Extract the (x, y) coordinate from the center of the cell holding the provided text.  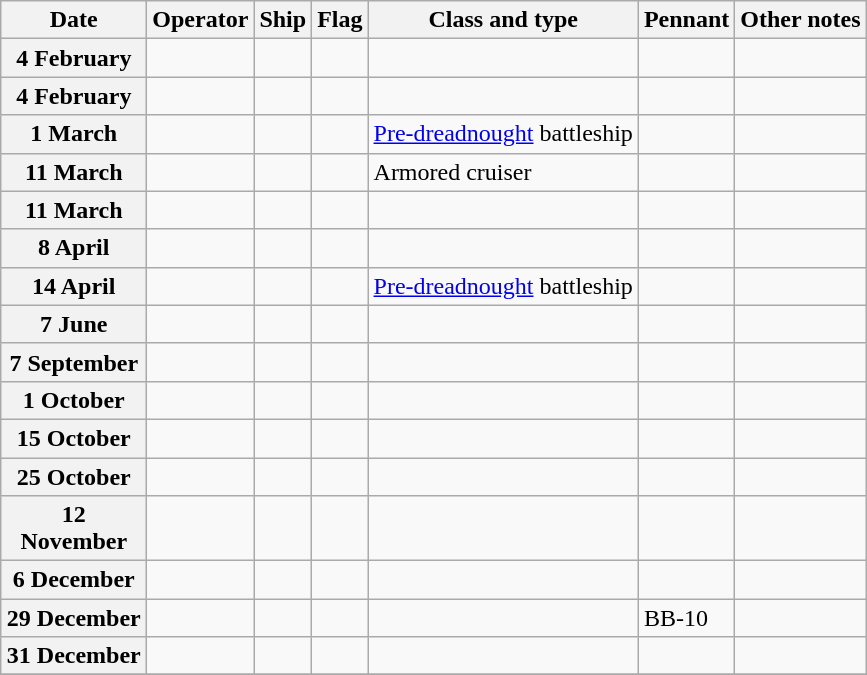
7 September (74, 362)
Operator (200, 20)
6 December (74, 580)
Flag (340, 20)
14 April (74, 286)
Armored cruiser (503, 172)
Other notes (800, 20)
Pennant (686, 20)
31 December (74, 656)
Ship (283, 20)
25 October (74, 477)
Date (74, 20)
7 June (74, 324)
BB-10 (686, 618)
1 March (74, 134)
8 April (74, 248)
Class and type (503, 20)
1 October (74, 400)
29 December (74, 618)
12 November (74, 528)
15 October (74, 438)
